Identify which cell holds the provided text, then report its (X, Y) central coordinate. 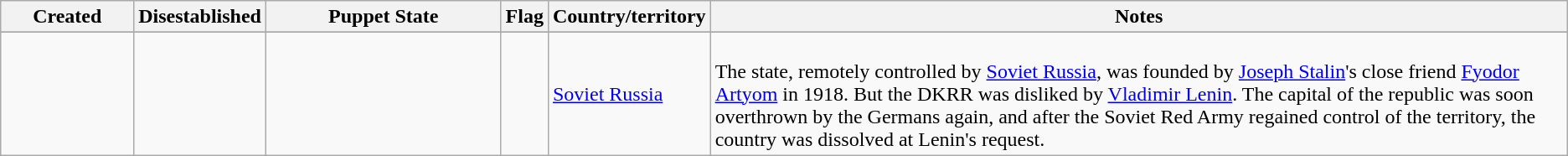
Notes (1139, 17)
Country/territory (629, 17)
Created (67, 17)
Soviet Russia (629, 94)
Flag (524, 17)
Disestablished (200, 17)
Puppet State (384, 17)
